Find where the given text appears and provide that cell's center as (X, Y) coordinate. 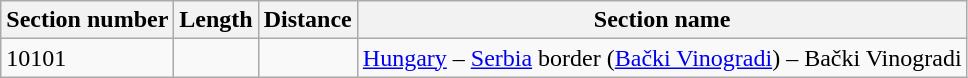
Distance (308, 20)
Section number (88, 20)
Section name (662, 20)
10101 (88, 58)
Hungary – Serbia border (Bački Vinogradi) – Bački Vinogradi (662, 58)
Length (216, 20)
